Detect which cell encompasses the target text, then output its [X, Y] center coordinate. 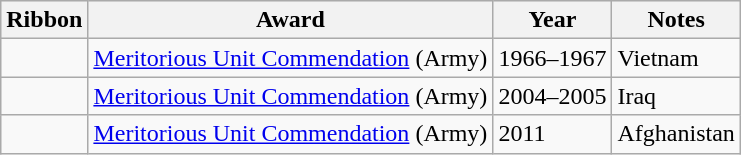
Afghanistan [676, 134]
Iraq [676, 96]
2011 [552, 134]
Notes [676, 20]
Year [552, 20]
1966–1967 [552, 58]
Vietnam [676, 58]
2004–2005 [552, 96]
Award [290, 20]
Ribbon [44, 20]
